Capture the cell that displays the provided text and extract its [x, y] central coordinate. 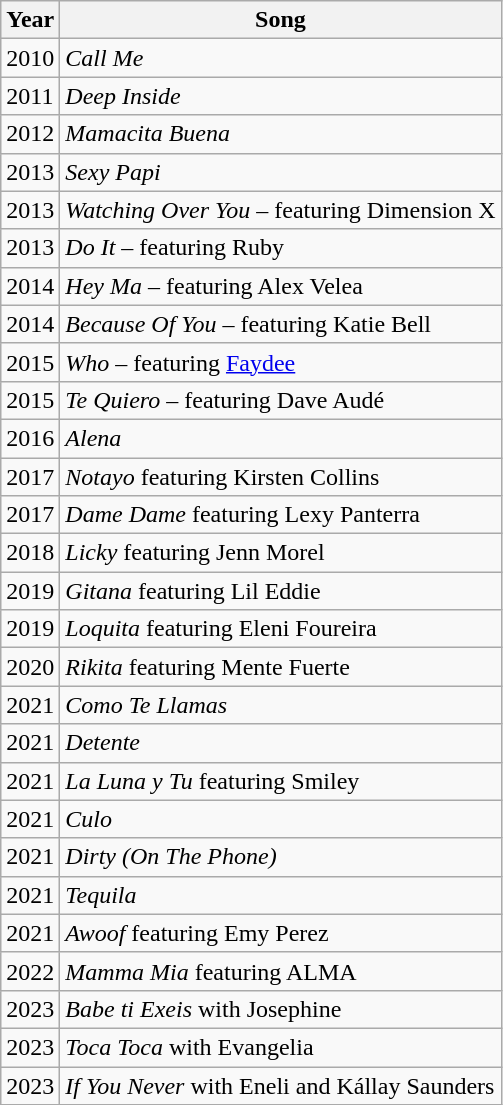
Loquita featuring Eleni Foureira [280, 629]
Call Me [280, 58]
Notayo featuring Kirsten Collins [280, 477]
Rikita featuring Mente Fuerte [280, 667]
Year [30, 20]
La Luna y Tu featuring Smiley [280, 781]
Culo [280, 819]
Gitana featuring Lil Eddie [280, 591]
2011 [30, 96]
Toca Toca with Evangelia [280, 1047]
Dame Dame featuring Lexy Panterra [280, 515]
Detente [280, 743]
Song [280, 20]
Awoof featuring Emy Perez [280, 933]
If You Never with Eneli and Kállay Saunders [280, 1085]
Mamma Mia featuring ALMA [280, 971]
Sexy Papi [280, 172]
Mamacita Buena [280, 134]
Because Of You – featuring Katie Bell [280, 324]
Dirty (On The Phone) [280, 857]
Deep Inside [280, 96]
Do It – featuring Ruby [280, 248]
2018 [30, 553]
2012 [30, 134]
2022 [30, 971]
Alena [280, 438]
Watching Over You – featuring Dimension X [280, 210]
2016 [30, 438]
Licky featuring Jenn Morel [280, 553]
Who – featuring Faydee [280, 362]
Te Quiero – featuring Dave Audé [280, 400]
2010 [30, 58]
Babe ti Exeis with Josephine [280, 1009]
2020 [30, 667]
Hey Ma – featuring Alex Velea [280, 286]
Tequila [280, 895]
Como Te Llamas [280, 705]
